Output the (X, Y) coordinate of the center of the cell containing the given text.  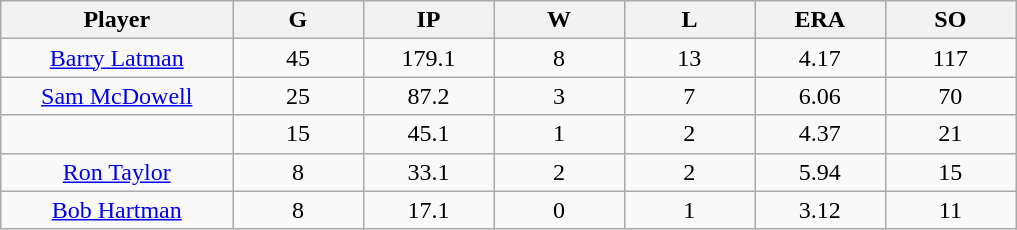
Bob Hartman (117, 210)
70 (950, 96)
4.17 (820, 58)
ERA (820, 20)
W (559, 20)
3.12 (820, 210)
33.1 (428, 172)
21 (950, 134)
25 (298, 96)
13 (689, 58)
Barry Latman (117, 58)
5.94 (820, 172)
Sam McDowell (117, 96)
0 (559, 210)
17.1 (428, 210)
7 (689, 96)
Player (117, 20)
11 (950, 210)
87.2 (428, 96)
179.1 (428, 58)
45 (298, 58)
G (298, 20)
SO (950, 20)
45.1 (428, 134)
Ron Taylor (117, 172)
L (689, 20)
3 (559, 96)
IP (428, 20)
117 (950, 58)
4.37 (820, 134)
6.06 (820, 96)
